Detect which cell encompasses the target text, then output its [X, Y] center coordinate. 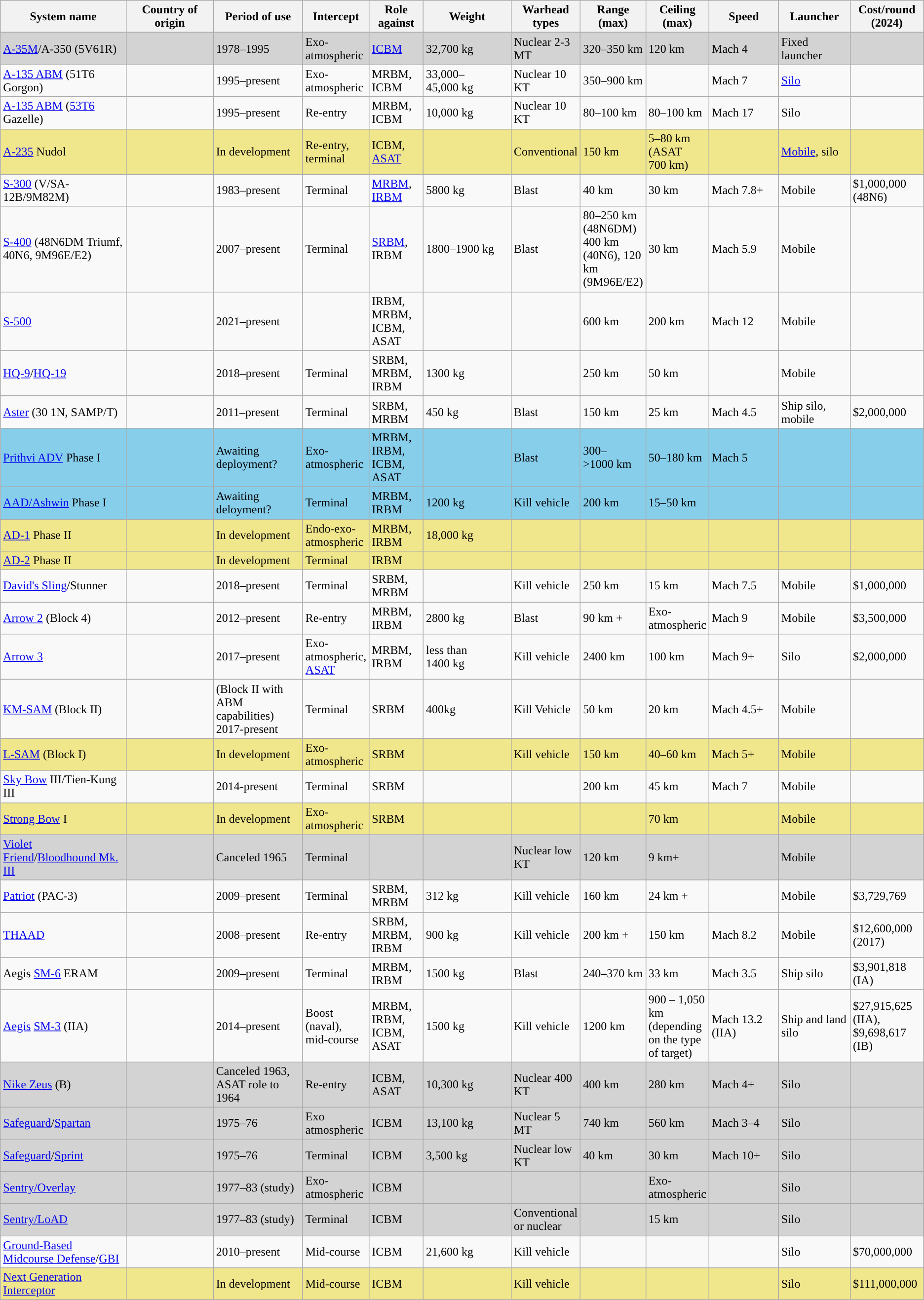
Launcher [814, 17]
AD-2 Phase II [63, 561]
900 – 1,050 km (depending on the type of target) [677, 1026]
$111,000,000 [886, 1284]
Ground-Based Midcourse Defense/GBI [63, 1252]
50–180 km [677, 457]
$1,000,000 (48N6) [886, 191]
15–50 km [677, 502]
Ship silo, mobile [814, 412]
Sentry/Overlay [63, 1187]
Sky Bow III/Tien-Kung III [63, 787]
Conventional [545, 152]
Fixed launcher [814, 48]
20 km [677, 709]
32,700 kg [467, 48]
Mach 3.5 [744, 973]
Warhead types [545, 17]
Cost/round (2024) [886, 17]
280 km [677, 1084]
Ship and land silo [814, 1026]
2011–present [258, 412]
312 kg [467, 896]
A-235 Nudol [63, 152]
5800 kg [467, 191]
320–350 km [613, 48]
200 km + [613, 935]
HQ-9/HQ-19 [63, 373]
Strong Bow I [63, 818]
Speed [744, 17]
$3,729,769 [886, 896]
Sentry/LoAD [63, 1220]
less than 1400 kg [467, 657]
1300 kg [467, 373]
80–250 km (48N6DM) 400 km (40N6), 120 km (9M96E/E2) [613, 249]
Boost (naval), mid-course [336, 1026]
Mach 5+ [744, 754]
Awaiting deployment? [258, 457]
Mach 7.5 [744, 586]
Nike Zeus (B) [63, 1084]
2021–present [258, 321]
L-SAM (Block I) [63, 754]
33,000–45,000 kg [467, 81]
SRBM, IRBM [396, 249]
Mach 17 [744, 113]
Canceled 1963, ASAT role to 1964 [258, 1084]
740 km [613, 1123]
400kg [467, 709]
40–60 km [677, 754]
Safeguard/Spartan [63, 1123]
21,600 kg [467, 1252]
Canceled 1965 [258, 857]
100 km [677, 657]
Arrow 3 [63, 657]
2008–present [258, 935]
24 km + [677, 896]
Country of origin [170, 17]
Mach 3–4 [744, 1123]
350–900 km [613, 81]
$12,600,000 (2017) [886, 935]
13,100 kg [467, 1123]
25 km [677, 412]
160 km [613, 896]
Mach 4.5 [744, 412]
Role against [396, 17]
$27,915,625 (IIA), $9,698,617 (IB) [886, 1026]
Mach 4+ [744, 1084]
Endo-exo-atmospheric [336, 535]
Aegis SM-3 (IIA) [63, 1026]
Ceiling (max) [677, 17]
$3,901,818 (IA) [886, 973]
1978–1995 [258, 48]
Patriot (PAC-3) [63, 896]
240–370 km [613, 973]
1800–1900 kg [467, 249]
2017–present [258, 657]
1200 km [613, 1026]
Nuclear 2-3 MT [545, 48]
Conventional or nuclear [545, 1220]
2010–present [258, 1252]
3,500 kg [467, 1155]
450 kg [467, 412]
2012–present [258, 618]
Mach 4.5+ [744, 709]
David's Sling/Stunner [63, 586]
Prithvi ADV Phase I [63, 457]
Nuclear 5 MT [545, 1123]
10,300 kg [467, 1084]
IRBM, MRBM, ICBM, ASAT [396, 321]
1983–present [258, 191]
18,000 kg [467, 535]
Awaiting deloyment? [258, 502]
A-35M/A-350 (5V61R) [63, 48]
System name [63, 17]
S-400 (48N6DM Triumf, 40N6, 9M96E/E2) [63, 249]
2014–present [258, 1026]
$70,000,000 [886, 1252]
Aegis SM-6 ERAM [63, 973]
2014-present [258, 787]
Period of use [258, 17]
Mach 8.2 [744, 935]
1200 kg [467, 502]
600 km [613, 321]
2400 km [613, 657]
Ship silo [814, 973]
Aster (30 1N, SAMP/T) [63, 412]
Intercept [336, 17]
300–>1000 km [613, 457]
Safeguard/Sprint [63, 1155]
S-300 (V/SA-12B/9M82M) [63, 191]
Re-entry, terminal [336, 152]
(Block II with ABM capabilities)2017-present [258, 709]
10,000 kg [467, 113]
$3,500,000 [886, 618]
$1,000,000 [886, 586]
Mach 10+ [744, 1155]
5–80 km (ASAT 700 km) [677, 152]
Exo atmospheric [336, 1123]
AD-1 Phase II [63, 535]
Kill Vehicle [545, 709]
Mach 13.2 (IIA) [744, 1026]
A-135 ABM (51T6 Gorgon) [63, 81]
AAD/Ashwin Phase I [63, 502]
Violet Friend/Bloodhound Mk. III [63, 857]
Mach 5.9 [744, 249]
Weight [467, 17]
Mach 5 [744, 457]
A-135 ABM (53T6 Gazelle) [63, 113]
KM-SAM (Block II) [63, 709]
THAAD [63, 935]
33 km [677, 973]
45 km [677, 787]
Arrow 2 (Block 4) [63, 618]
9 km+ [677, 857]
900 kg [467, 935]
Mach 4 [744, 48]
Mach 12 [744, 321]
Range (max) [613, 17]
Next Generation Interceptor [63, 1284]
IRBM [396, 561]
S-500 [63, 321]
Nuclear 400 KT [545, 1084]
Mach 7.8+ [744, 191]
2007–present [258, 249]
Mach 9+ [744, 657]
560 km [677, 1123]
400 km [613, 1084]
Exo-atmospheric, ASAT [336, 657]
70 km [677, 818]
90 km + [613, 618]
Mobile, silo [814, 152]
Mach 9 [744, 618]
2800 kg [467, 618]
